Determine the (X, Y) coordinate at the center of the cell enclosing the given text.  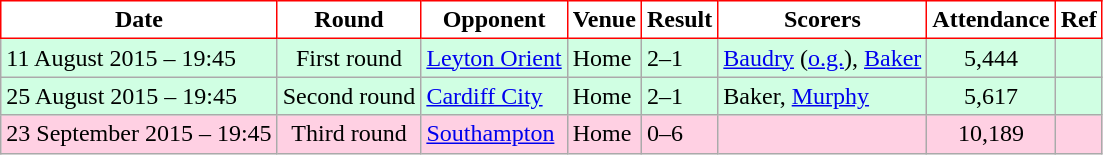
Opponent (494, 20)
Round (349, 20)
Baudry (o.g.), Baker (822, 58)
23 September 2015 – 19:45 (139, 134)
25 August 2015 – 19:45 (139, 96)
5,444 (991, 58)
Cardiff City (494, 96)
0–6 (679, 134)
Scorers (822, 20)
Southampton (494, 134)
Venue (604, 20)
Attendance (991, 20)
Baker, Murphy (822, 96)
5,617 (991, 96)
First round (349, 58)
10,189 (991, 134)
Leyton Orient (494, 58)
Date (139, 20)
Ref (1078, 20)
Result (679, 20)
11 August 2015 – 19:45 (139, 58)
Second round (349, 96)
Third round (349, 134)
